Search for the cell housing the specified text and yield its [X, Y] center coordinate. 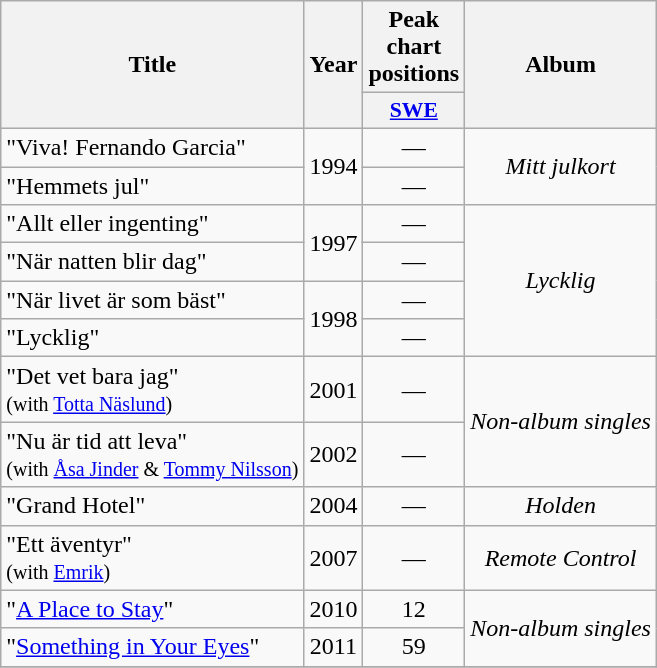
"A Place to Stay" [152, 609]
"Viva! Fernando Garcia" [152, 147]
"Something in Your Eyes" [152, 647]
"Allt eller ingenting" [152, 224]
Holden [561, 506]
2011 [334, 647]
"Det vet bara jag" (with Totta Näslund) [152, 390]
"Nu är tid att leva" (with Åsa Jinder & Tommy Nilsson) [152, 454]
Year [334, 65]
59 [414, 647]
SWE [414, 111]
"Lycklig" [152, 338]
"Ett äventyr" (with Emrik) [152, 558]
"Grand Hotel" [152, 506]
2004 [334, 506]
Album [561, 65]
2010 [334, 609]
Title [152, 65]
1997 [334, 243]
Lycklig [561, 281]
12 [414, 609]
Remote Control [561, 558]
2002 [334, 454]
"Hemmets jul" [152, 185]
1998 [334, 319]
1994 [334, 166]
"När livet är som bäst" [152, 300]
"När natten blir dag" [152, 262]
2001 [334, 390]
Mitt julkort [561, 166]
Peak chart positions [414, 47]
2007 [334, 558]
